Capture the cell that displays the provided text and extract its (X, Y) central coordinate. 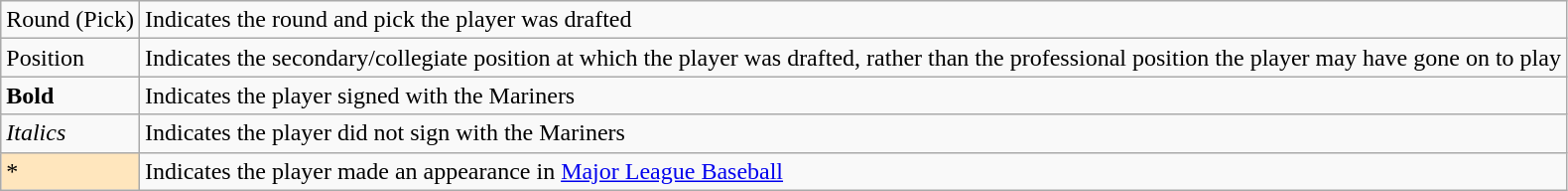
* (70, 171)
Indicates the player made an appearance in Major League Baseball (852, 171)
Indicates the player did not sign with the Mariners (852, 133)
Position (70, 58)
Indicates the round and pick the player was drafted (852, 20)
Round (Pick) (70, 20)
Indicates the player signed with the Mariners (852, 95)
Bold (70, 95)
Italics (70, 133)
